Find where the given text appears and provide that cell's center as (x, y) coordinate. 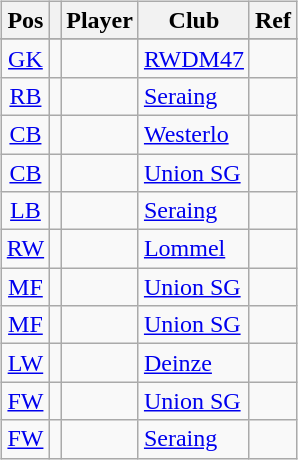
RWDM47 (194, 58)
LW (25, 363)
Ref (272, 20)
Westerlo (194, 134)
LB (25, 211)
Club (194, 20)
RB (25, 96)
RW (25, 249)
Lommel (194, 249)
Player (100, 20)
GK (25, 58)
Deinze (194, 363)
Pos (25, 20)
